Locate the cell with the specified text and output its [x, y] center coordinate. 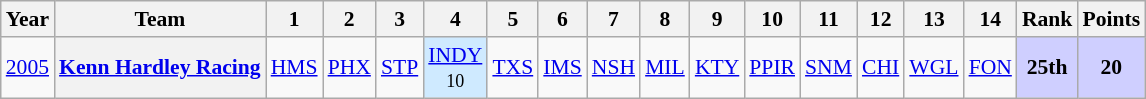
Team [160, 19]
2005 [28, 68]
13 [934, 19]
NSH [614, 68]
STP [400, 68]
Year [28, 19]
3 [400, 19]
12 [880, 19]
FON [990, 68]
Points [1111, 19]
11 [828, 19]
SNM [828, 68]
Kenn Hardley Racing [160, 68]
4 [455, 19]
9 [717, 19]
CHI [880, 68]
IMS [562, 68]
8 [665, 19]
1 [294, 19]
20 [1111, 68]
INDY10 [455, 68]
TXS [512, 68]
14 [990, 19]
6 [562, 19]
7 [614, 19]
10 [772, 19]
MIL [665, 68]
25th [1048, 68]
Rank [1048, 19]
5 [512, 19]
HMS [294, 68]
PPIR [772, 68]
2 [350, 19]
PHX [350, 68]
WGL [934, 68]
KTY [717, 68]
